Capture the cell that displays the provided text and extract its (x, y) central coordinate. 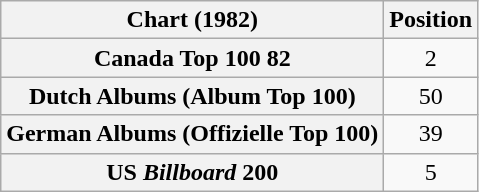
5 (431, 172)
German Albums (Offizielle Top 100) (192, 134)
50 (431, 96)
Position (431, 20)
Canada Top 100 82 (192, 58)
2 (431, 58)
US Billboard 200 (192, 172)
Dutch Albums (Album Top 100) (192, 96)
Chart (1982) (192, 20)
39 (431, 134)
